For the text-containing cell, return its midpoint in (X, Y) coordinate format. 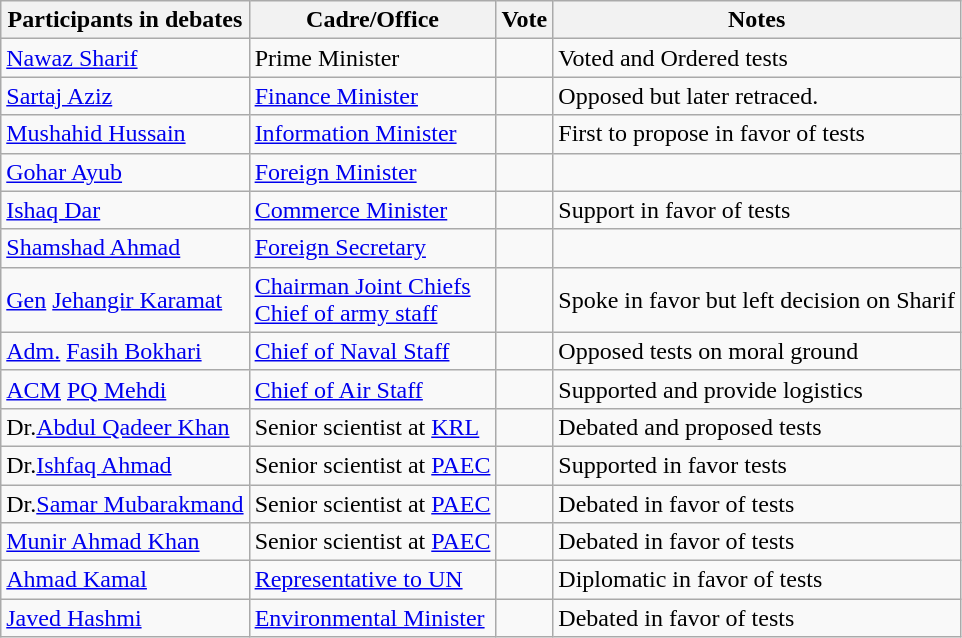
Cadre/Office (372, 20)
Vote (524, 20)
Gen Jehangir Karamat (125, 300)
Spoke in favor but left decision on Sharif (757, 300)
Opposed but later retraced. (757, 96)
Finance Minister (372, 96)
Participants in debates (125, 20)
Javed Hashmi (125, 618)
Supported and provide logistics (757, 389)
Gohar Ayub (125, 172)
Chief of Air Staff (372, 389)
Opposed tests on moral ground (757, 351)
Dr.Samar Mubarakmand (125, 503)
Debated and proposed tests (757, 427)
ACM PQ Mehdi (125, 389)
Adm. Fasih Bokhari (125, 351)
Ahmad Kamal (125, 580)
Senior scientist at KRL (372, 427)
Shamshad Ahmad (125, 248)
Nawaz Sharif (125, 58)
Chief of Naval Staff (372, 351)
Environmental Minister (372, 618)
Voted and Ordered tests (757, 58)
Representative to UN (372, 580)
First to propose in favor of tests (757, 134)
Prime Minister (372, 58)
Mushahid Hussain (125, 134)
Sartaj Aziz (125, 96)
Notes (757, 20)
Ishaq Dar (125, 210)
Diplomatic in favor of tests (757, 580)
Supported in favor tests (757, 465)
Information Minister (372, 134)
Chairman Joint ChiefsChief of army staff (372, 300)
Dr.Ishfaq Ahmad (125, 465)
Foreign Secretary (372, 248)
Munir Ahmad Khan (125, 542)
Commerce Minister (372, 210)
Dr.Abdul Qadeer Khan (125, 427)
Foreign Minister (372, 172)
Support in favor of tests (757, 210)
